From the cell containing the given text, extract its center point as (X, Y) coordinate. 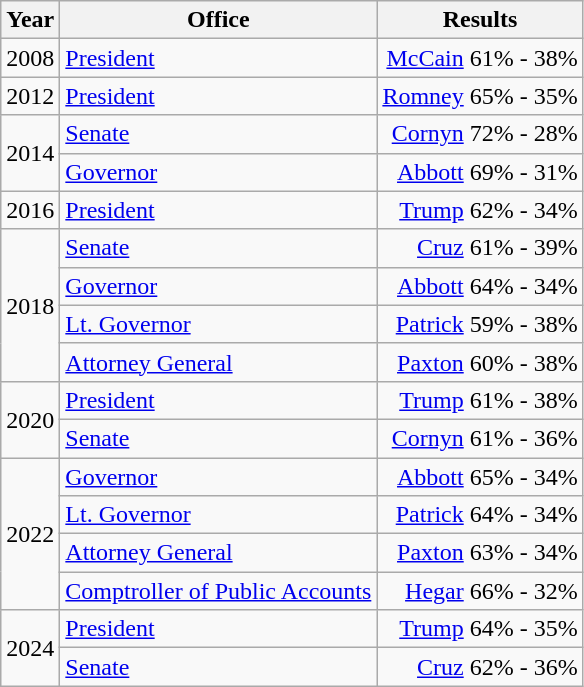
Year (30, 20)
Cornyn 72% - 28% (480, 134)
2016 (30, 210)
2018 (30, 305)
Trump 62% - 34% (480, 210)
2024 (30, 648)
2012 (30, 96)
2014 (30, 153)
Romney 65% - 35% (480, 96)
Paxton 63% - 34% (480, 553)
Office (218, 20)
2020 (30, 419)
Trump 64% - 35% (480, 629)
2022 (30, 534)
Results (480, 20)
Patrick 64% - 34% (480, 515)
2008 (30, 58)
Paxton 60% - 38% (480, 362)
Abbott 65% - 34% (480, 477)
Abbott 69% - 31% (480, 172)
Patrick 59% - 38% (480, 324)
Abbott 64% - 34% (480, 286)
Comptroller of Public Accounts (218, 591)
McCain 61% - 38% (480, 58)
Trump 61% - 38% (480, 400)
Cornyn 61% - 36% (480, 438)
Cruz 61% - 39% (480, 248)
Cruz 62% - 36% (480, 667)
Hegar 66% - 32% (480, 591)
